Identify which cell holds the provided text, then report its (x, y) central coordinate. 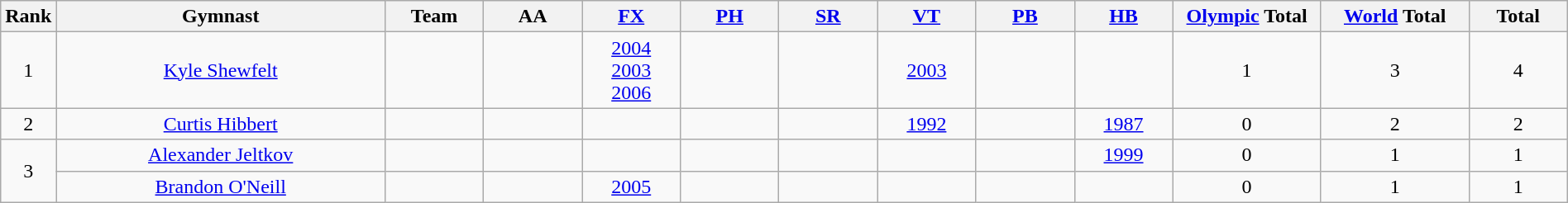
Curtis Hibbert (221, 124)
AA (533, 17)
World Total (1394, 17)
Brandon O'Neill (221, 186)
Gymnast (221, 17)
Total (1518, 17)
HB (1123, 17)
Alexander Jeltkov (221, 155)
Rank (28, 17)
PB (1025, 17)
FX (632, 17)
1992 (926, 124)
2005 (632, 186)
Kyle Shewfelt (221, 70)
VT (926, 17)
Olympic Total (1247, 17)
1987 (1123, 124)
PH (729, 17)
4 (1518, 70)
SR (829, 17)
1999 (1123, 155)
2003 (926, 70)
Team (435, 17)
2004 2003 2006 (632, 70)
